Scan for the cell matching the given text and deliver its [X, Y] coordinate at center. 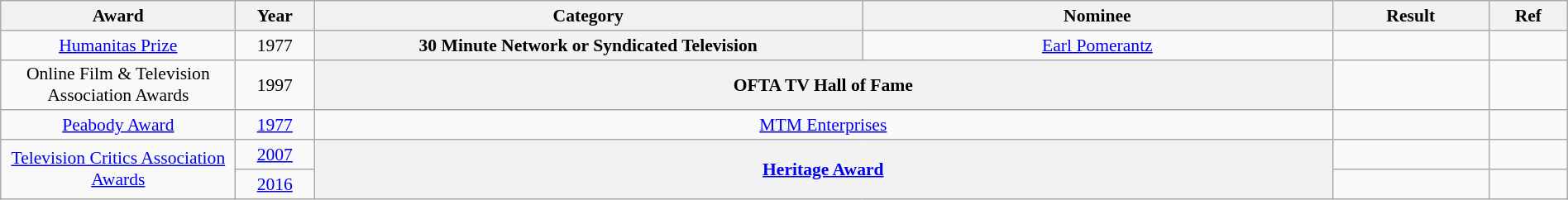
30 Minute Network or Syndicated Television [589, 45]
Category [589, 16]
Peabody Award [118, 126]
Heritage Award [824, 169]
Result [1411, 16]
OFTA TV Hall of Fame [824, 84]
Earl Pomerantz [1097, 45]
Nominee [1097, 16]
Year [275, 16]
Award [118, 16]
1997 [275, 84]
Humanitas Prize [118, 45]
Ref [1528, 16]
2016 [275, 184]
Online Film & Television Association Awards [118, 84]
2007 [275, 155]
Television Critics Association Awards [118, 169]
MTM Enterprises [824, 126]
